From the cell containing the given text, extract its center point as [X, Y] coordinate. 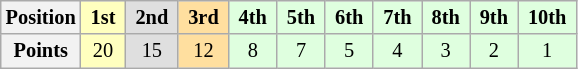
1st [104, 17]
4th [253, 17]
5 [349, 51]
4 [397, 51]
9th [494, 17]
8 [253, 51]
2 [494, 51]
10th [547, 17]
1 [547, 51]
Points [41, 51]
7th [397, 17]
7 [301, 51]
3rd [203, 17]
2nd [152, 17]
3 [446, 51]
20 [104, 51]
12 [203, 51]
8th [446, 17]
5th [301, 17]
15 [152, 51]
Position [41, 17]
6th [349, 17]
